Capture the cell that displays the provided text and extract its (x, y) central coordinate. 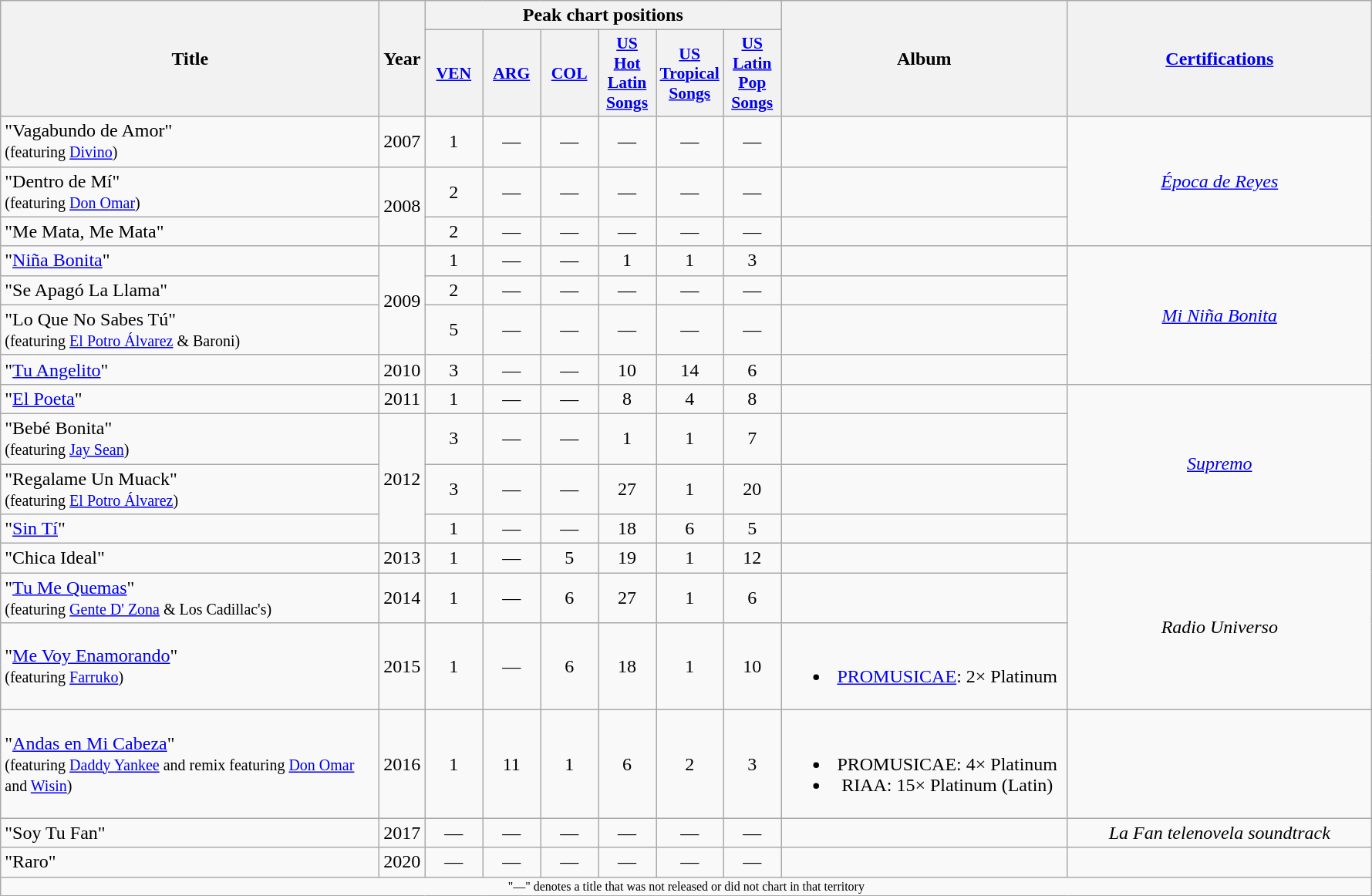
La Fan telenovela soundtrack (1220, 833)
Certifications (1220, 59)
2015 (403, 666)
"—" denotes a title that was not released or did not chart in that territory (686, 886)
Album (924, 59)
2008 (403, 207)
ARG (512, 73)
Época de Reyes (1220, 181)
"Me Mata, Me Mata" (190, 231)
"El Poeta" (190, 399)
2007 (403, 142)
2012 (403, 478)
"Bebé Bonita" (featuring Jay Sean) (190, 438)
"Tu Me Quemas" (featuring Gente D' Zona & Los Cadillac's) (190, 598)
"Tu Angelito" (190, 369)
VEN (453, 73)
Peak chart positions (603, 15)
14 (689, 369)
2017 (403, 833)
2014 (403, 598)
2020 (403, 862)
US Latin Pop Songs (753, 73)
Mi Niña Bonita (1220, 315)
"Soy Tu Fan" (190, 833)
"Raro" (190, 862)
2013 (403, 558)
2016 (403, 764)
US Tropical Songs (689, 73)
PROMUSICAE: 4× PlatinumRIAA: 15× Platinum (Latin) (924, 764)
"Me Voy Enamorando" (featuring Farruko) (190, 666)
12 (753, 558)
"Se Apagó La Llama" (190, 290)
"Regalame Un Muack" (featuring El Potro Álvarez) (190, 489)
"Niña Bonita" (190, 261)
Title (190, 59)
19 (628, 558)
7 (753, 438)
2009 (403, 301)
Supremo (1220, 463)
"Dentro de Mí" (featuring Don Omar) (190, 191)
Radio Universo (1220, 627)
11 (512, 764)
Year (403, 59)
2011 (403, 399)
PROMUSICAE: 2× Platinum (924, 666)
4 (689, 399)
"Vagabundo de Amor" (featuring Divino) (190, 142)
US Hot Latin Songs (628, 73)
COL (569, 73)
"Sin Tí" (190, 529)
20 (753, 489)
"Chica Ideal" (190, 558)
"Andas en Mi Cabeza" (featuring Daddy Yankee and remix featuring Don Omar and Wisin) (190, 764)
"Lo Que No Sabes Tú" (featuring El Potro Álvarez & Baroni) (190, 330)
2010 (403, 369)
